Pinpoint the cell where the given text exists, returning its [x, y] midpoint coordinate. 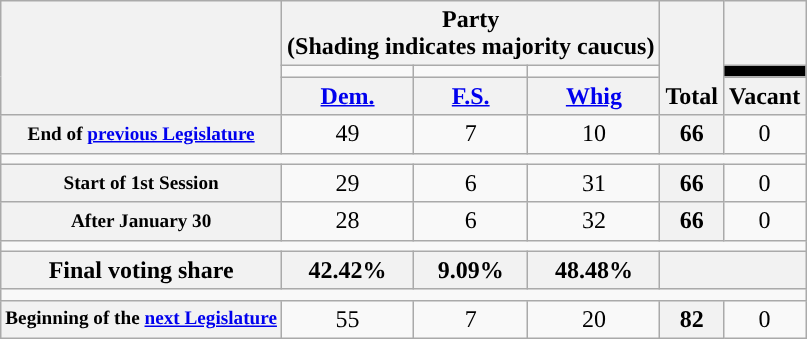
29 [348, 183]
End of previous Legislature [142, 134]
82 [692, 319]
Party (Shading indicates majority caucus) [471, 34]
10 [594, 134]
49 [348, 134]
48.48% [594, 270]
32 [594, 221]
31 [594, 183]
Total [692, 58]
Beginning of the next Legislature [142, 319]
28 [348, 221]
Dem. [348, 96]
20 [594, 319]
42.42% [348, 270]
9.09% [471, 270]
F.S. [471, 96]
Whig [594, 96]
Start of 1st Session [142, 183]
Final voting share [142, 270]
After January 30 [142, 221]
55 [348, 319]
Vacant [764, 96]
